For the text-containing cell, return its midpoint in [x, y] coordinate format. 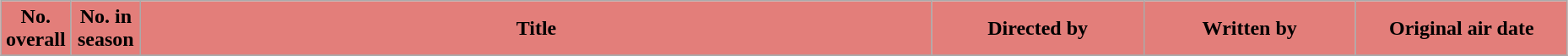
No. in season [106, 29]
Original air date [1462, 29]
No. overall [35, 29]
Written by [1249, 29]
Directed by [1038, 29]
Title [537, 29]
